Provide the (x, y) coordinate of the cell's center where the given text is located.  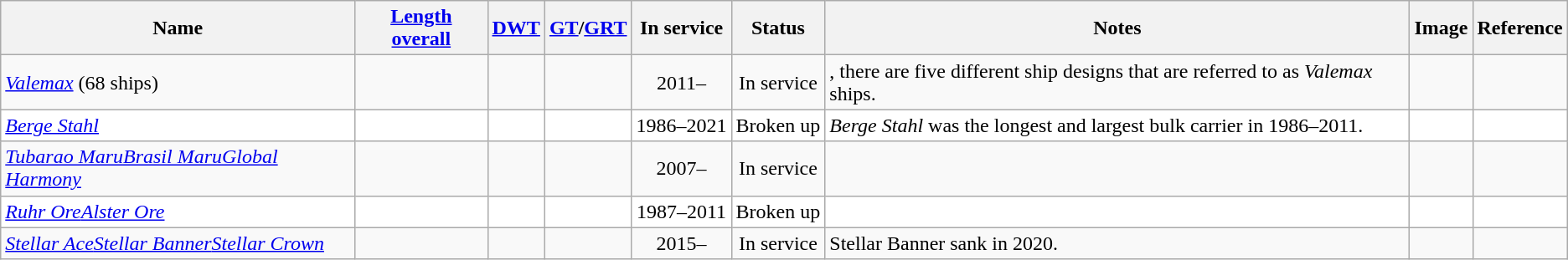
2007– (682, 169)
Name (178, 28)
Notes (1117, 28)
1987–2011 (682, 212)
Stellar AceStellar BannerStellar Crown (178, 243)
Image (1441, 28)
GT/GRT (588, 28)
Length overall (421, 28)
DWT (516, 28)
, there are five different ship designs that are referred to as Valemax ships. (1117, 82)
2015– (682, 243)
Stellar Banner sank in 2020. (1117, 243)
Berge Stahl (178, 125)
Tubarao MaruBrasil MaruGlobal Harmony (178, 169)
Ruhr OreAlster Ore (178, 212)
Valemax (68 ships) (178, 82)
Status (778, 28)
2011– (682, 82)
Reference (1519, 28)
Berge Stahl was the longest and largest bulk carrier in 1986–2011. (1117, 125)
1986–2021 (682, 125)
